Output the (x, y) coordinate of the center of the cell containing the given text.  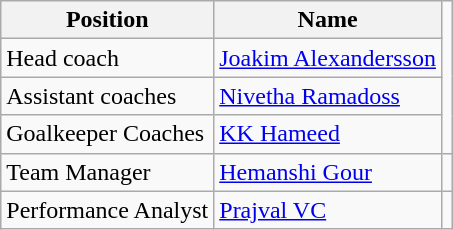
Nivetha Ramadoss (328, 96)
Position (108, 20)
Team Manager (108, 172)
Joakim Alexandersson (328, 58)
Head coach (108, 58)
KK Hameed (328, 134)
Prajval VC (328, 210)
Performance Analyst (108, 210)
Goalkeeper Coaches (108, 134)
Hemanshi Gour (328, 172)
Name (328, 20)
Assistant coaches (108, 96)
